Scan for the cell matching the given text and deliver its (x, y) coordinate at center. 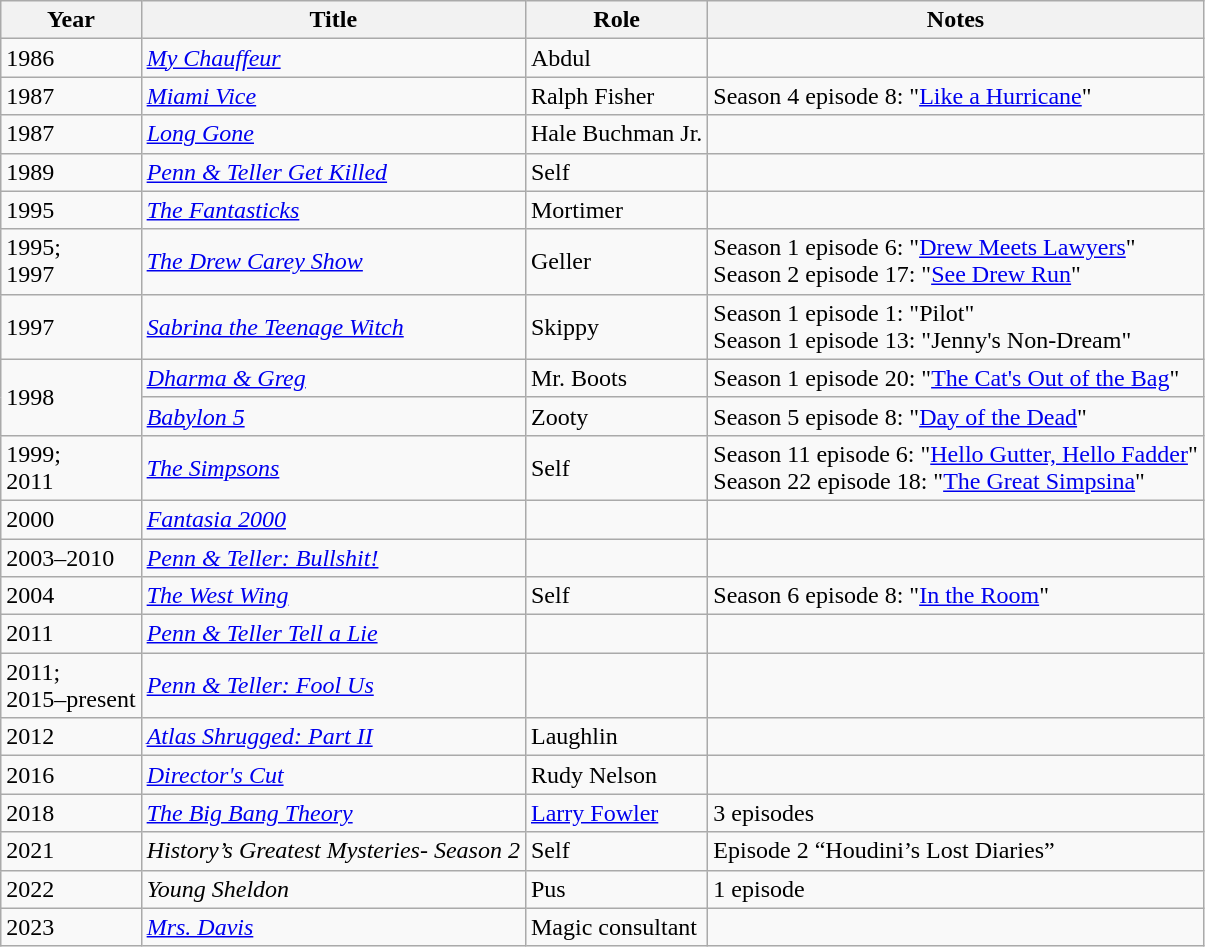
1 episode (956, 889)
The Fantasticks (333, 210)
2003–2010 (71, 557)
The Simpsons (333, 468)
Title (333, 20)
Season 4 episode 8: "Like a Hurricane" (956, 96)
Babylon 5 (333, 416)
2022 (71, 889)
1995 (71, 210)
The Drew Carey Show (333, 262)
1997 (71, 326)
History’s Greatest Mysteries- Season 2 (333, 851)
Laughlin (616, 737)
Atlas Shrugged: Part II (333, 737)
Abdul (616, 58)
My Chauffeur (333, 58)
Mr. Boots (616, 378)
Season 5 episode 8: "Day of the Dead" (956, 416)
Larry Fowler (616, 813)
Miami Vice (333, 96)
1986 (71, 58)
Season 1 episode 6: "Drew Meets Lawyers"Season 2 episode 17: "See Drew Run" (956, 262)
Hale Buchman Jr. (616, 134)
Role (616, 20)
1999;2011 (71, 468)
Season 1 episode 20: "The Cat's Out of the Bag" (956, 378)
Ralph Fisher (616, 96)
3 episodes (956, 813)
2004 (71, 596)
1989 (71, 172)
Penn & Teller Tell a Lie (333, 634)
Director's Cut (333, 775)
Magic consultant (616, 927)
Season 6 episode 8: "In the Room" (956, 596)
Pus (616, 889)
2018 (71, 813)
Mortimer (616, 210)
Episode 2 “Houdini’s Lost Diaries” (956, 851)
Season 11 episode 6: "Hello Gutter, Hello Fadder"Season 22 episode 18: "The Great Simpsina" (956, 468)
Sabrina the Teenage Witch (333, 326)
The West Wing (333, 596)
Season 1 episode 1: "Pilot"Season 1 episode 13: "Jenny's Non-Dream" (956, 326)
Long Gone (333, 134)
Skippy (616, 326)
1995;1997 (71, 262)
Penn & Teller Get Killed (333, 172)
1998 (71, 397)
2012 (71, 737)
2016 (71, 775)
Penn & Teller: Fool Us (333, 686)
2021 (71, 851)
Notes (956, 20)
Mrs. Davis (333, 927)
2011;2015–present (71, 686)
Rudy Nelson (616, 775)
2023 (71, 927)
Fantasia 2000 (333, 519)
The Big Bang Theory (333, 813)
Penn & Teller: Bullshit! (333, 557)
2011 (71, 634)
Year (71, 20)
2000 (71, 519)
Zooty (616, 416)
Geller (616, 262)
Young Sheldon (333, 889)
Dharma & Greg (333, 378)
